Return [x, y] of the center of cell containing provided text 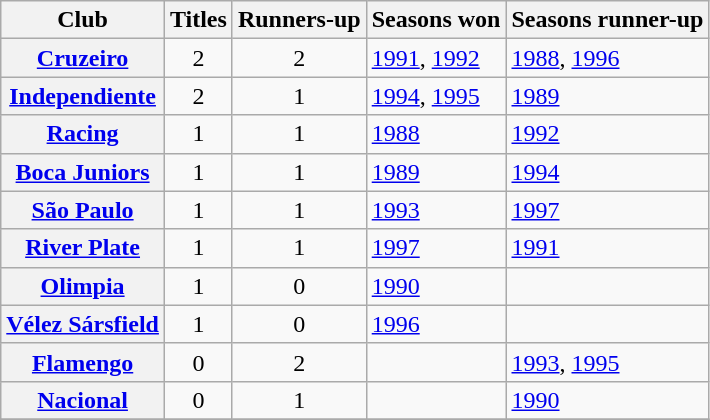
Runners-up [299, 20]
River Plate [83, 248]
Titles [198, 20]
1994, 1995 [436, 96]
São Paulo [83, 210]
Vélez Sársfield [83, 324]
Cruzeiro [83, 58]
1991, 1992 [436, 58]
Boca Juniors [83, 172]
1996 [436, 324]
1994 [608, 172]
Racing [83, 134]
1993 [436, 210]
1992 [608, 134]
1993, 1995 [608, 362]
Club [83, 20]
Seasons won [436, 20]
Independiente [83, 96]
1991 [608, 248]
Flamengo [83, 362]
Nacional [83, 400]
1988, 1996 [608, 58]
Seasons runner-up [608, 20]
1988 [436, 134]
Olimpia [83, 286]
